Provide the [x, y] coordinate of the cell's center where the given text is located.  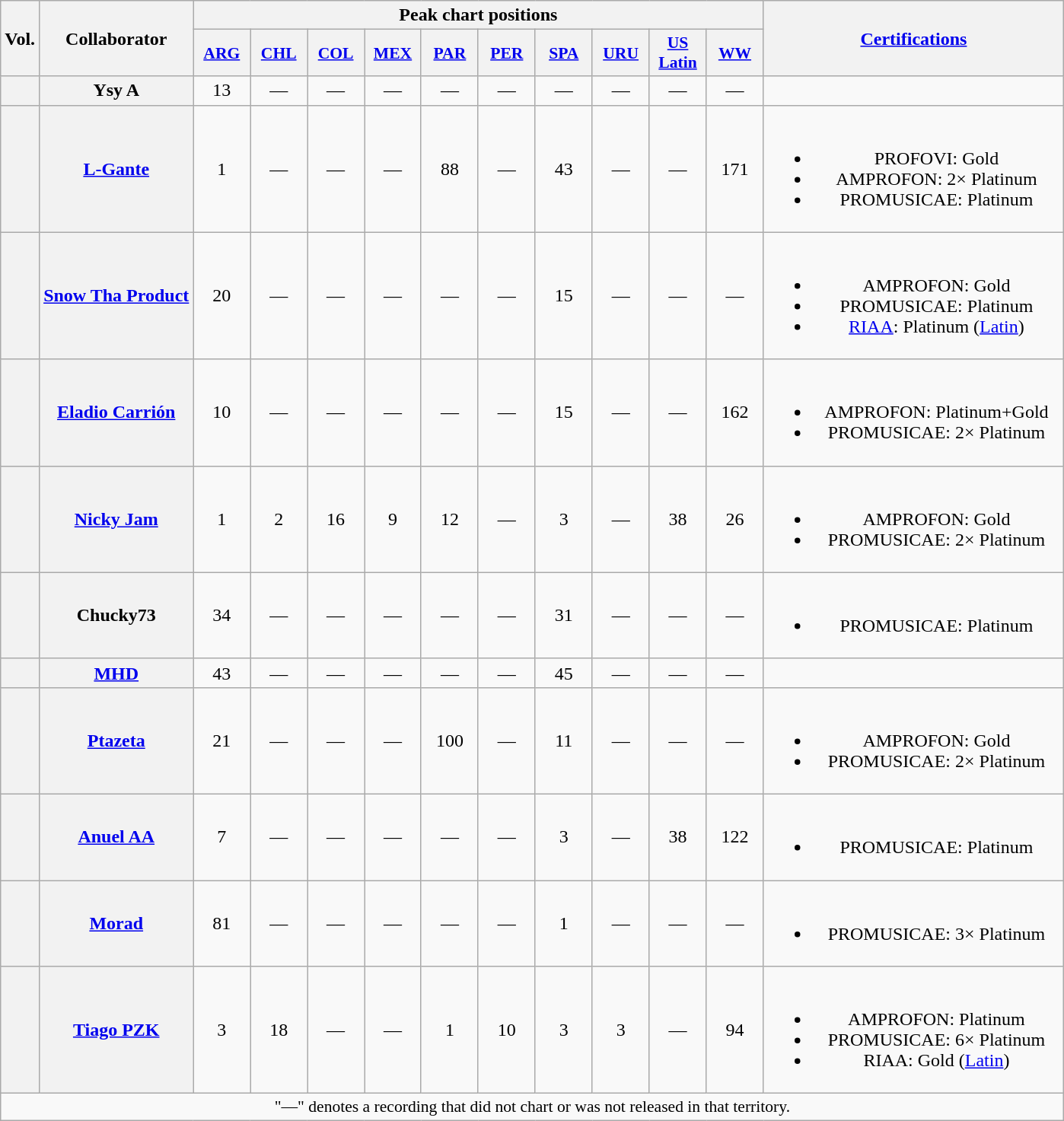
16 [336, 519]
PAR [449, 53]
"—" denotes a recording that did not chart or was not released in that territory. [533, 1107]
21 [222, 740]
12 [449, 519]
13 [222, 91]
Ptazeta [116, 740]
AMPROFON: Platinum+GoldPROMUSICAE: 2× Platinum [913, 412]
162 [735, 412]
45 [563, 673]
122 [735, 837]
PROMUSICAE: 3× Platinum [913, 922]
100 [449, 740]
WW [735, 53]
Anuel AA [116, 837]
11 [563, 740]
AMPROFON: GoldPROMUSICAE: PlatinumRIAA: Platinum (Latin) [913, 295]
PROFOVI: GoldAMPROFON: 2× PlatinumPROMUSICAE: Platinum [913, 169]
Snow Tha Product [116, 295]
Nicky Jam [116, 519]
Collaborator [116, 38]
88 [449, 169]
34 [222, 615]
18 [279, 1030]
Chucky73 [116, 615]
171 [735, 169]
COL [336, 53]
Ysy A [116, 91]
Eladio Carrión [116, 412]
Certifications [913, 38]
MHD [116, 673]
Tiago PZK [116, 1030]
ARG [222, 53]
Morad [116, 922]
L-Gante [116, 169]
PER [507, 53]
20 [222, 295]
94 [735, 1030]
Peak chart positions [478, 15]
31 [563, 615]
AMPROFON: PlatinumPROMUSICAE: 6× PlatinumRIAA: Gold (Latin) [913, 1030]
81 [222, 922]
URU [621, 53]
USLatin [677, 53]
9 [393, 519]
MEX [393, 53]
SPA [563, 53]
7 [222, 837]
26 [735, 519]
CHL [279, 53]
Vol. [20, 38]
2 [279, 519]
